Pinpoint the cell where the given text exists, returning its [x, y] midpoint coordinate. 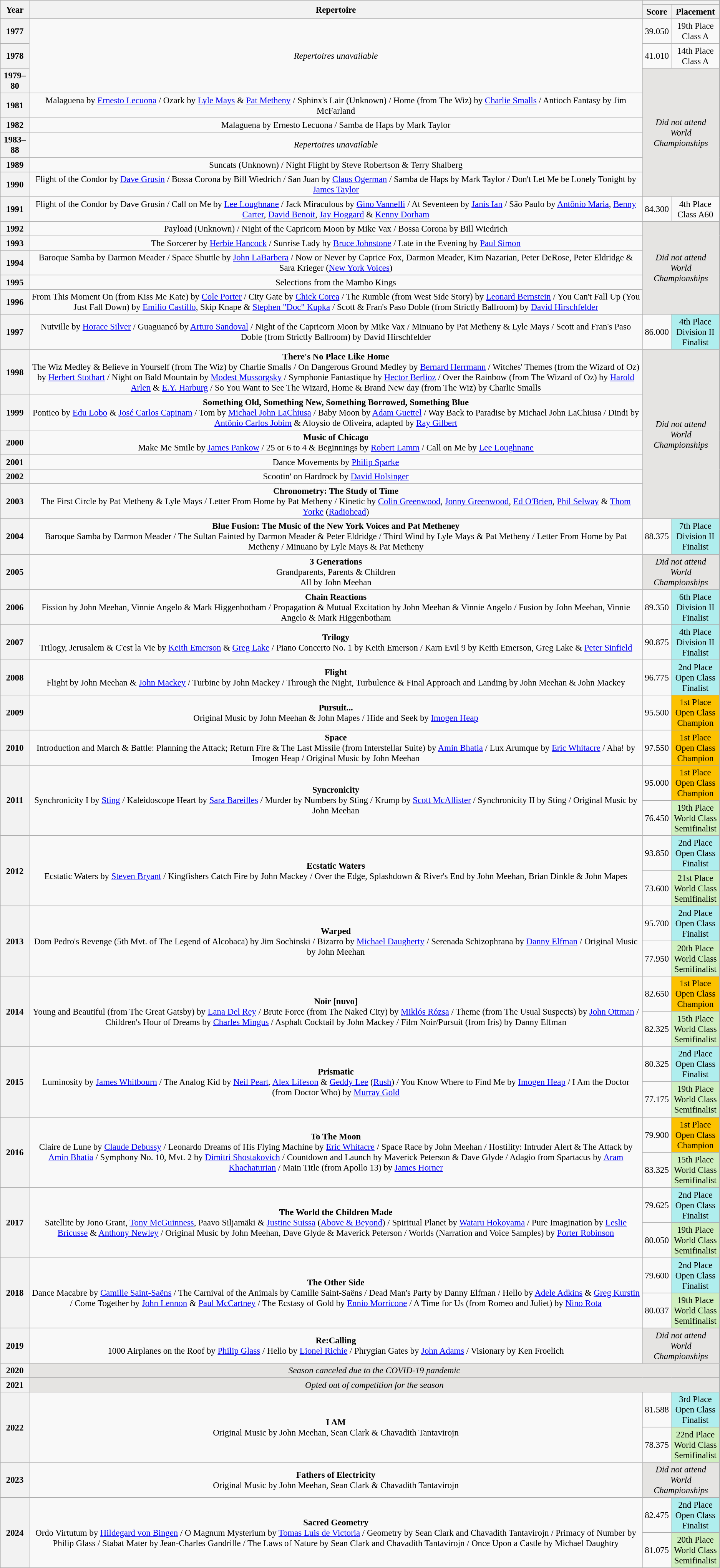
4th PlaceClass A60 [695, 209]
I AMOriginal Music by John Meehan, Sean Clark & Chavadith Tantavirojn [336, 1427]
88.375 [657, 537]
2020 [15, 1371]
82.325 [657, 1029]
93.850 [657, 853]
77.175 [657, 1099]
1979–80 [15, 81]
2008 [15, 677]
2013 [15, 941]
2022 [15, 1427]
2005 [15, 572]
Fathers of ElectricityOriginal Music by John Meehan, Sean Clark & Chavadith Tantavirojn [336, 1480]
Music of ChicagoMake Me Smile by James Pankow / 25 or 6 to 4 & Beginnings by Robert Lamm / Call on Me by Lee Loughnane [336, 442]
1993 [15, 243]
Repertoire [336, 10]
79.625 [657, 1205]
2015 [15, 1082]
80.037 [657, 1311]
1989 [15, 165]
1992 [15, 228]
84.300 [657, 209]
2009 [15, 713]
39.050 [657, 31]
2010 [15, 748]
90.875 [657, 642]
1995 [15, 282]
Dance Movements by Philip Sparke [336, 462]
78.375 [657, 1445]
Selections from the Mambo Kings [336, 282]
1997 [15, 332]
2024 [15, 1533]
Payload (Unknown) / Night of the Capricorn Moon by Mike Vax / Bossa Corona by Bill Wiedrich [336, 228]
83.325 [657, 1170]
1983–88 [15, 145]
1978 [15, 56]
79.600 [657, 1275]
1996 [15, 302]
2002 [15, 477]
77.950 [657, 959]
22nd PlaceWorld ClassSemifinalist [695, 1445]
1998 [15, 373]
1999 [15, 413]
3 GenerationsGrandparents, Parents & ChildrenAll by John Meehan [336, 572]
82.650 [657, 994]
1982 [15, 126]
95.500 [657, 713]
2023 [15, 1480]
Season canceled due to the COVID-19 pandemic [374, 1371]
89.350 [657, 607]
Opted out of competition for the season [374, 1385]
81.075 [657, 1550]
Placement [695, 12]
2017 [15, 1223]
1977 [15, 31]
95.700 [657, 924]
95.000 [657, 783]
2014 [15, 1012]
82.475 [657, 1515]
6th PlaceDivision IIFinalist [695, 607]
41.010 [657, 56]
2000 [15, 442]
2007 [15, 642]
73.600 [657, 889]
2021 [15, 1385]
Pursuit...Original Music by John Meehan & John Mapes / Hide and Seek by Imogen Heap [336, 713]
97.550 [657, 748]
Scootin' on Hardrock by David Holsinger [336, 477]
21st PlaceWorld ClassSemifinalist [695, 889]
3rd PlaceOpen ClassFinalist [695, 1410]
1981 [15, 106]
Malaguena by Ernesto Lecuona / Samba de Haps by Mark Taylor [336, 126]
2019 [15, 1346]
2004 [15, 537]
Re:Calling1000 Airplanes on the Roof by Philip Glass / Hello by Lionel Richie / Phrygian Gates by John Adams / Visionary by Ken Froelich [336, 1346]
Year [15, 10]
79.900 [657, 1135]
2001 [15, 462]
2018 [15, 1293]
2016 [15, 1152]
81.588 [657, 1410]
1991 [15, 209]
96.775 [657, 677]
80.325 [657, 1065]
2011 [15, 800]
1990 [15, 184]
76.450 [657, 818]
19th PlaceClass A [695, 31]
86.000 [657, 332]
80.050 [657, 1240]
2003 [15, 502]
7th PlaceDivision IIFinalist [695, 537]
2006 [15, 607]
1994 [15, 263]
Suncats (Unknown) / Night Flight by Steve Robertson & Terry Shalberg [336, 165]
2012 [15, 871]
14th PlaceClass A [695, 56]
The Sorcerer by Herbie Hancock / Sunrise Lady by Bruce Johnstone / Late in the Evening by Paul Simon [336, 243]
Score [657, 12]
